Scan for the cell matching the given text and deliver its (x, y) coordinate at center. 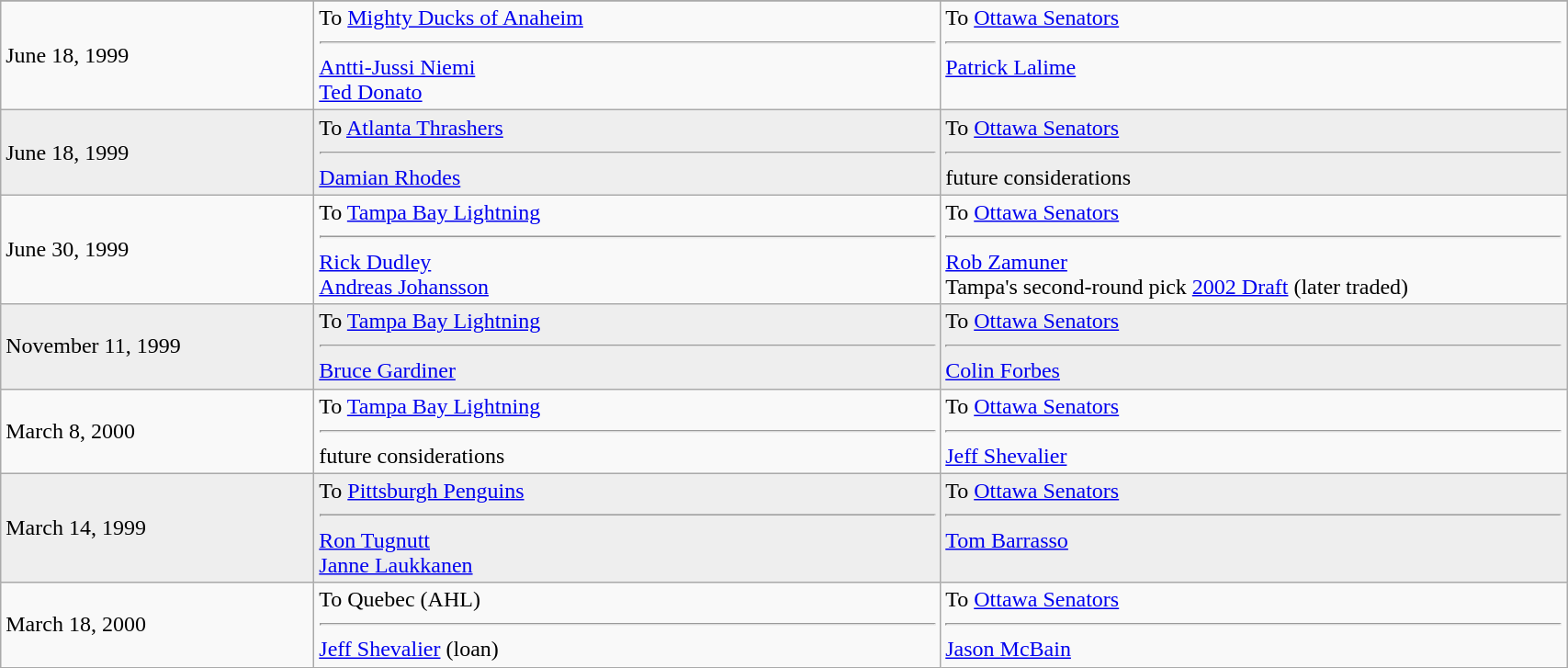
To Pittsburgh PenguinsRon TugnuttJanne Laukkanen (627, 527)
To Quebec (AHL)Jeff Shevalier (loan) (627, 625)
To Ottawa SenatorsJeff Shevalier (1254, 431)
To Atlanta ThrashersDamian Rhodes (627, 153)
March 18, 2000 (158, 625)
March 14, 1999 (158, 527)
To Ottawa SenatorsColin Forbes (1254, 346)
To Mighty Ducks of AnaheimAntti-Jussi NiemiTed Donato (627, 55)
To Tampa Bay LightningBruce Gardiner (627, 346)
To Ottawa SenatorsPatrick Lalime (1254, 55)
To Ottawa Senatorsfuture considerations (1254, 153)
November 11, 1999 (158, 346)
To Ottawa SenatorsJason McBain (1254, 625)
March 8, 2000 (158, 431)
June 30, 1999 (158, 250)
To Tampa Bay LightningRick DudleyAndreas Johansson (627, 250)
To Ottawa SenatorsRob ZamunerTampa's second-round pick 2002 Draft (later traded) (1254, 250)
To Ottawa SenatorsTom Barrasso (1254, 527)
To Tampa Bay Lightningfuture considerations (627, 431)
